Search for the cell housing the specified text and yield its [X, Y] center coordinate. 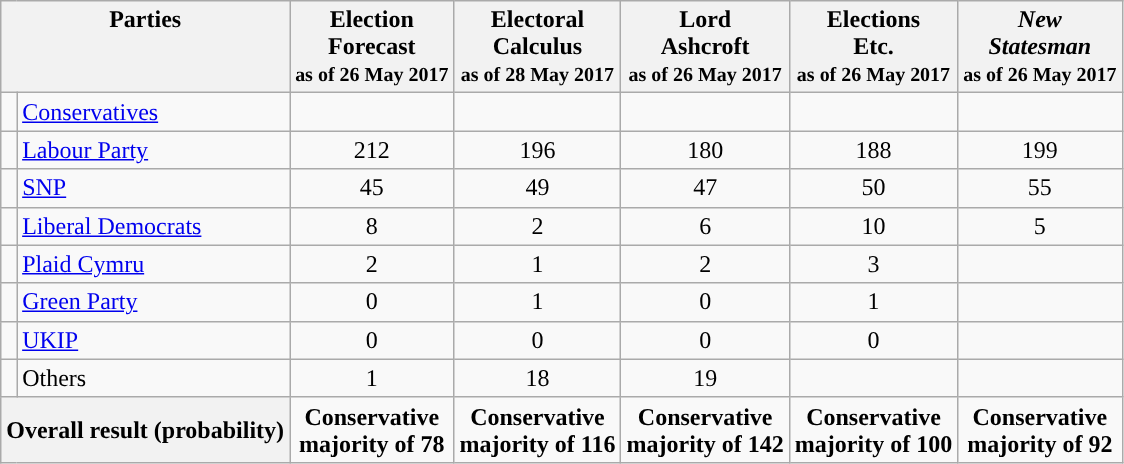
Conservatives [154, 112]
199 [1040, 150]
Conservative majority of 142 [705, 430]
Others [154, 378]
3 [873, 264]
6 [705, 226]
10 [873, 226]
55 [1040, 188]
5 [1040, 226]
Plaid Cymru [154, 264]
196 [538, 150]
NewStatesmanas of 26 May 2017 [1040, 47]
18 [538, 378]
49 [538, 188]
47 [705, 188]
8 [372, 226]
Conservative majority of 100 [873, 430]
UKIP [154, 340]
212 [372, 150]
Lord Ashcroftas of 26 May 2017 [705, 47]
19 [705, 378]
Conservative majority of 116 [538, 430]
180 [705, 150]
Labour Party [154, 150]
Conservative majority of 78 [372, 430]
188 [873, 150]
45 [372, 188]
ElectionsEtc.as of 26 May 2017 [873, 47]
Parties [146, 47]
Electoral Calculusas of 28 May 2017 [538, 47]
Liberal Democrats [154, 226]
ElectionForecastas of 26 May 2017 [372, 47]
Conservative majority of 92 [1040, 430]
SNP [154, 188]
Overall result (probability) [146, 430]
50 [873, 188]
Green Party [154, 302]
